Identify which cell holds the provided text, then report its (x, y) central coordinate. 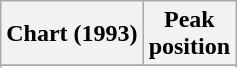
Peakposition (189, 34)
Chart (1993) (72, 34)
